Return [x, y] of the center of cell containing provided text 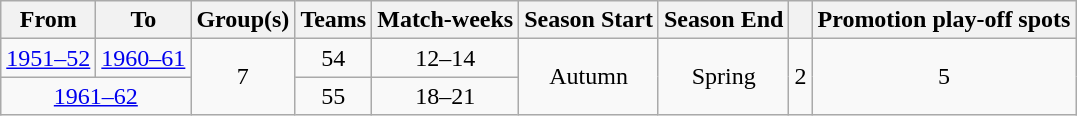
1951–52 [48, 58]
18–21 [446, 96]
Promotion play-off spots [944, 20]
Match-weeks [446, 20]
5 [944, 77]
1961–62 [96, 96]
Season Start [589, 20]
55 [334, 96]
Spring [723, 77]
1960–61 [144, 58]
Season End [723, 20]
Group(s) [243, 20]
Teams [334, 20]
7 [243, 77]
2 [800, 77]
From [48, 20]
To [144, 20]
54 [334, 58]
12–14 [446, 58]
Autumn [589, 77]
